Scan for the cell matching the given text and deliver its (x, y) coordinate at center. 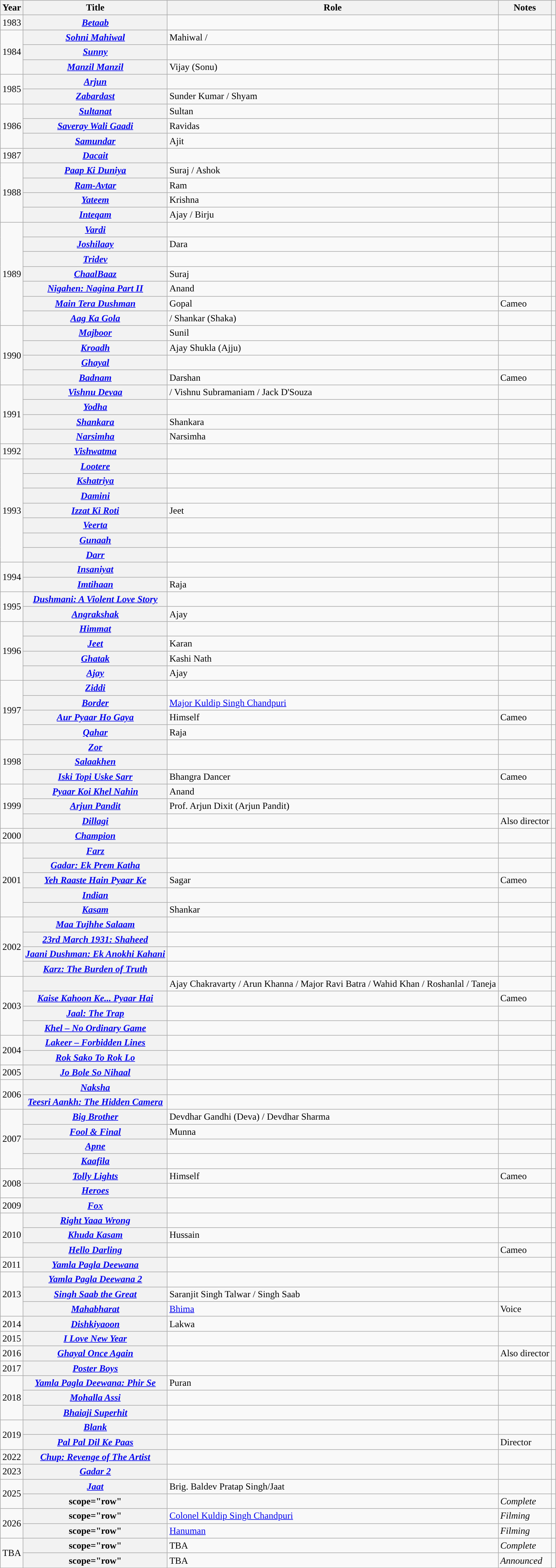
Darr (95, 555)
Nigahen: Nagina Part II (95, 289)
Ajit (333, 141)
Yamla Pagla Deewana: Phir Se (95, 1383)
2013 (12, 1294)
Teesri Aankh: The Hidden Camera (95, 1102)
Vijay (Sonu) (333, 67)
Dillagi (95, 821)
1988 (12, 192)
Dushmani: A Violent Love Story (95, 599)
Lakwa (333, 1324)
1987 (12, 155)
Ghayal Once Again (95, 1353)
Sohni Mahiwal (95, 37)
Blank (95, 1427)
1999 (12, 806)
Shankar (333, 910)
2015 (12, 1338)
Dacait (95, 155)
1994 (12, 577)
Farz (95, 850)
Karz: The Burden of Truth (95, 969)
Mahabharat (95, 1309)
Saranjit Singh Talwar / Singh Saab (333, 1294)
Kashi Nath (333, 659)
Brig. Baldev Pratap Singh/Jaat (333, 1486)
Yodha (95, 407)
Director (525, 1442)
Munna (333, 1132)
Sunil (333, 333)
1989 (12, 274)
Puran (333, 1383)
Betaab (95, 23)
Colonel Kuldip Singh Chandpuri (333, 1516)
Angrakshak (95, 614)
Gunaah (95, 540)
Heroes (95, 1191)
Role (333, 8)
Ajay / Birju (333, 215)
2000 (12, 836)
2019 (12, 1435)
Yamla Pagla Deewana 2 (95, 1279)
Fool & Final (95, 1132)
Tolly Lights (95, 1176)
Bhangra Dancer (333, 777)
2009 (12, 1206)
Sagar (333, 880)
Ajay Chakravarty / Arun Khanna / Major Ravi Batra / Wahid Khan / Roshanlal / Taneja (333, 984)
Border (95, 703)
Ram (333, 185)
Aag Ka Gola (95, 318)
1986 (12, 126)
Pal Pal Dil Ke Paas (95, 1442)
Insaniyat (95, 570)
Aur Pyaar Ho Gaya (95, 718)
Gopal (333, 303)
Mahiwal / (333, 37)
Title (95, 8)
2022 (12, 1457)
Devdhar Gandhi (Deva) / Devdhar Sharma (333, 1117)
1996 (12, 651)
Champion (95, 836)
Ram-Avtar (95, 185)
ChaalBaaz (95, 274)
Yateem (95, 200)
Inteqam (95, 215)
1993 (12, 510)
Announced (525, 1560)
Majboor (95, 333)
Prof. Arjun Dixit (Arjun Pandit) (333, 806)
Year (12, 8)
Sultanat (95, 111)
1985 (12, 89)
Maa Tujhhe Salaam (95, 925)
2001 (12, 880)
Paap Ki Duniya (95, 170)
Notes (525, 8)
Dishkiyaoon (95, 1324)
Dara (333, 244)
Khuda Kasam (95, 1235)
Naksha (95, 1087)
Bhaiaji Superhit (95, 1413)
2008 (12, 1183)
2006 (12, 1094)
Saveray Wali Gaadi (95, 126)
2018 (12, 1398)
2026 (12, 1523)
2007 (12, 1139)
Kaafila (95, 1161)
Voice (525, 1309)
Ghatak (95, 659)
Himmat (95, 629)
Fox (95, 1206)
/ Shankar (Shaka) (333, 318)
Vishwatma (95, 451)
Badnam (95, 377)
Samundar (95, 141)
1990 (12, 355)
Suraj / Ashok (333, 170)
Krishna (333, 200)
Sunder Kumar / Shyam (333, 96)
Ziddi (95, 688)
2005 (12, 1072)
Salaakhen (95, 762)
Kaise Kahoon Ke... Pyaar Hai (95, 998)
Zabardast (95, 96)
Joshilaay (95, 244)
Vardi (95, 230)
Chup: Revenge of The Artist (95, 1457)
Ghayal (95, 362)
Ravidas (333, 126)
Jaat (95, 1486)
Lootere (95, 466)
Hanuman (333, 1531)
Jaani Dushman: Ek Anokhi Kahani (95, 954)
Main Tera Dushman (95, 303)
1984 (12, 52)
Sunny (95, 52)
Hussain (333, 1235)
Zor (95, 747)
2003 (12, 1006)
2023 (12, 1472)
Kasam (95, 910)
I Love New Year (95, 1338)
Pyaar Koi Khel Nahin (95, 791)
Singh Saab the Great (95, 1294)
Imtihaan (95, 584)
Indian (95, 895)
2011 (12, 1265)
Gadar 2 (95, 1472)
1995 (12, 606)
Bhima (333, 1309)
Kshatriya (95, 481)
Rok Sako To Rok Lo (95, 1058)
Right Yaaa Wrong (95, 1220)
Vishnu Devaa (95, 392)
2017 (12, 1368)
Apne (95, 1146)
Izzat Ki Roti (95, 510)
1997 (12, 710)
Manzil Manzil (95, 67)
Hello Darling (95, 1250)
Yamla Pagla Deewana (95, 1265)
Khel – No Ordinary Game (95, 1028)
Gadar: Ek Prem Katha (95, 865)
23rd March 1931: Shaheed (95, 939)
1991 (12, 414)
Major Kuldip Singh Chandpuri (333, 703)
/ Vishnu Subramaniam / Jack D'Souza (333, 392)
Karan (333, 643)
Poster Boys (95, 1368)
Veerta (95, 525)
Yeh Raaste Hain Pyaar Ke (95, 880)
Darshan (333, 377)
Suraj (333, 274)
Sultan (333, 111)
Qahar (95, 732)
1992 (12, 451)
Kroadh (95, 348)
Iski Topi Uske Sarr (95, 777)
2010 (12, 1235)
2025 (12, 1494)
Damini (95, 496)
Arjun Pandit (95, 806)
2004 (12, 1050)
Arjun (95, 82)
Jaal: The Trap (95, 1013)
2014 (12, 1324)
Lakeer – Forbidden Lines (95, 1043)
Jo Bole So Nihaal (95, 1072)
Tridev (95, 259)
2016 (12, 1353)
Big Brother (95, 1117)
Mohalla Assi (95, 1398)
1998 (12, 762)
2002 (12, 947)
Ajay Shukla (Ajju) (333, 348)
1983 (12, 23)
